From the cell containing the given text, extract its center point as [X, Y] coordinate. 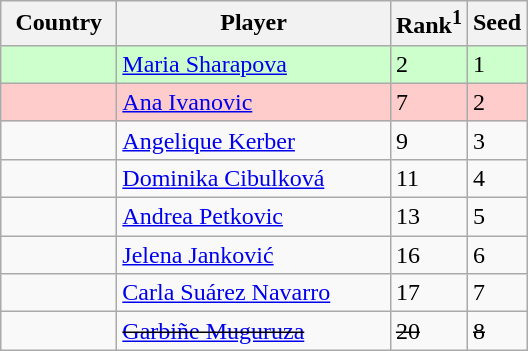
4 [496, 178]
Dominika Cibulková [254, 178]
6 [496, 255]
13 [428, 217]
Angelique Kerber [254, 140]
Rank1 [428, 24]
9 [428, 140]
Jelena Janković [254, 255]
Maria Sharapova [254, 64]
1 [496, 64]
Country [59, 24]
Carla Suárez Navarro [254, 293]
16 [428, 255]
20 [428, 331]
Seed [496, 24]
17 [428, 293]
5 [496, 217]
Player [254, 24]
3 [496, 140]
Garbiñe Muguruza [254, 331]
Ana Ivanovic [254, 102]
8 [496, 331]
11 [428, 178]
Andrea Petkovic [254, 217]
